Return (x, y) of the center of cell containing provided text 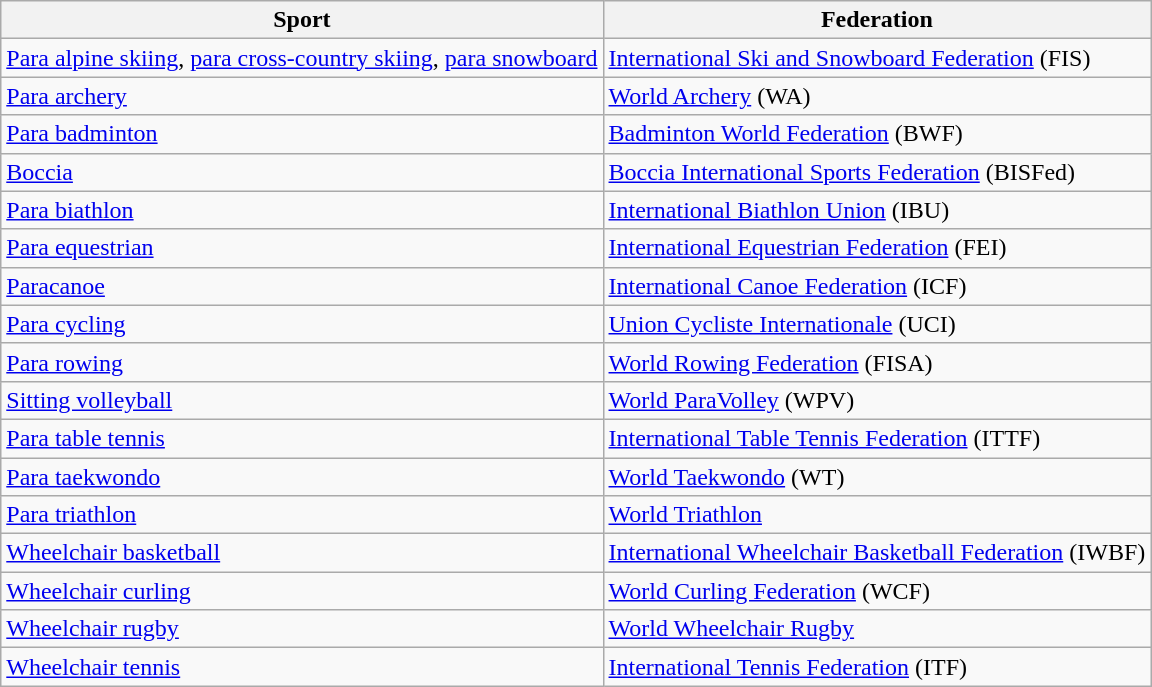
World Triathlon (877, 515)
International Equestrian Federation (FEI) (877, 248)
International Ski and Snowboard Federation (FIS) (877, 58)
World Curling Federation (WCF) (877, 591)
Boccia (302, 172)
World Rowing Federation (FISA) (877, 362)
Para alpine skiing, para cross-country skiing, para snowboard (302, 58)
Boccia International Sports Federation (BISFed) (877, 172)
International Wheelchair Basketball Federation (IWBF) (877, 553)
Badminton World Federation (BWF) (877, 134)
Para equestrian (302, 248)
Para cycling (302, 324)
International Canoe Federation (ICF) (877, 286)
International Table Tennis Federation (ITTF) (877, 438)
World ParaVolley (WPV) (877, 400)
Para triathlon (302, 515)
Wheelchair basketball (302, 553)
Wheelchair curling (302, 591)
Para badminton (302, 134)
Wheelchair tennis (302, 667)
Wheelchair rugby (302, 629)
International Biathlon Union (IBU) (877, 210)
World Archery (WA) (877, 96)
World Taekwondo (WT) (877, 477)
Para archery (302, 96)
Para biathlon (302, 210)
Para rowing (302, 362)
International Tennis Federation (ITF) (877, 667)
Paracanoe (302, 286)
Para taekwondo (302, 477)
Federation (877, 20)
Union Cycliste Internationale (UCI) (877, 324)
World Wheelchair Rugby (877, 629)
Sitting volleyball (302, 400)
Para table tennis (302, 438)
Sport (302, 20)
